Capture the cell that displays the provided text and extract its (X, Y) central coordinate. 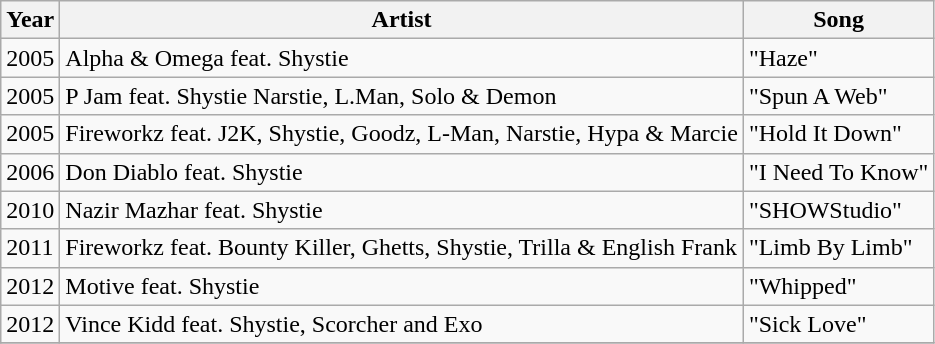
"Haze" (838, 58)
Vince Kidd feat. Shystie, Scorcher and Exo (402, 324)
2010 (30, 210)
"Whipped" (838, 286)
Year (30, 20)
2006 (30, 172)
"I Need To Know" (838, 172)
"Sick Love" (838, 324)
"SHOWStudio" (838, 210)
"Spun A Web" (838, 96)
Fireworkz feat. J2K, Shystie, Goodz, L-Man, Narstie, Hypa & Marcie (402, 134)
Motive feat. Shystie (402, 286)
"Limb By Limb" (838, 248)
Don Diablo feat. Shystie (402, 172)
Alpha & Omega feat. Shystie (402, 58)
2011 (30, 248)
"Hold It Down" (838, 134)
Song (838, 20)
Fireworkz feat. Bounty Killer, Ghetts, Shystie, Trilla & English Frank (402, 248)
Artist (402, 20)
P Jam feat. Shystie Narstie, L.Man, Solo & Demon (402, 96)
Nazir Mazhar feat. Shystie (402, 210)
